For the text-containing cell, return its midpoint in (x, y) coordinate format. 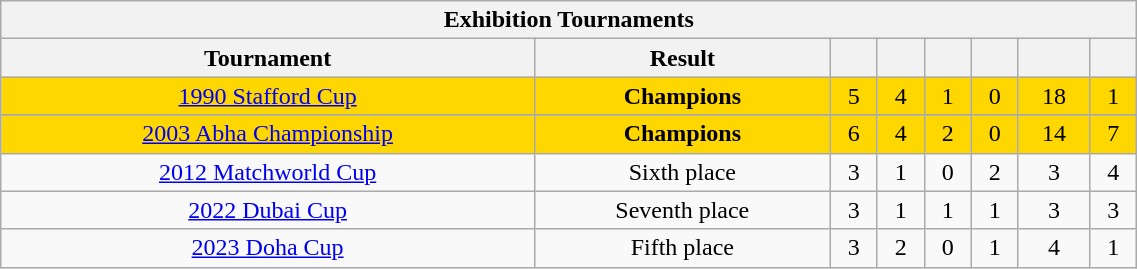
2003 Abha Championship (268, 134)
14 (1054, 134)
Seventh place (682, 210)
2022 Dubai Cup (268, 210)
18 (1054, 96)
Fifth place (682, 248)
Result (682, 58)
Exhibition Tournaments (569, 20)
Sixth place (682, 172)
7 (1114, 134)
Tournament (268, 58)
5 (854, 96)
1990 Stafford Cup (268, 96)
2023 Doha Cup (268, 248)
6 (854, 134)
2012 Matchworld Cup (268, 172)
